Capture the cell that displays the provided text and extract its [X, Y] central coordinate. 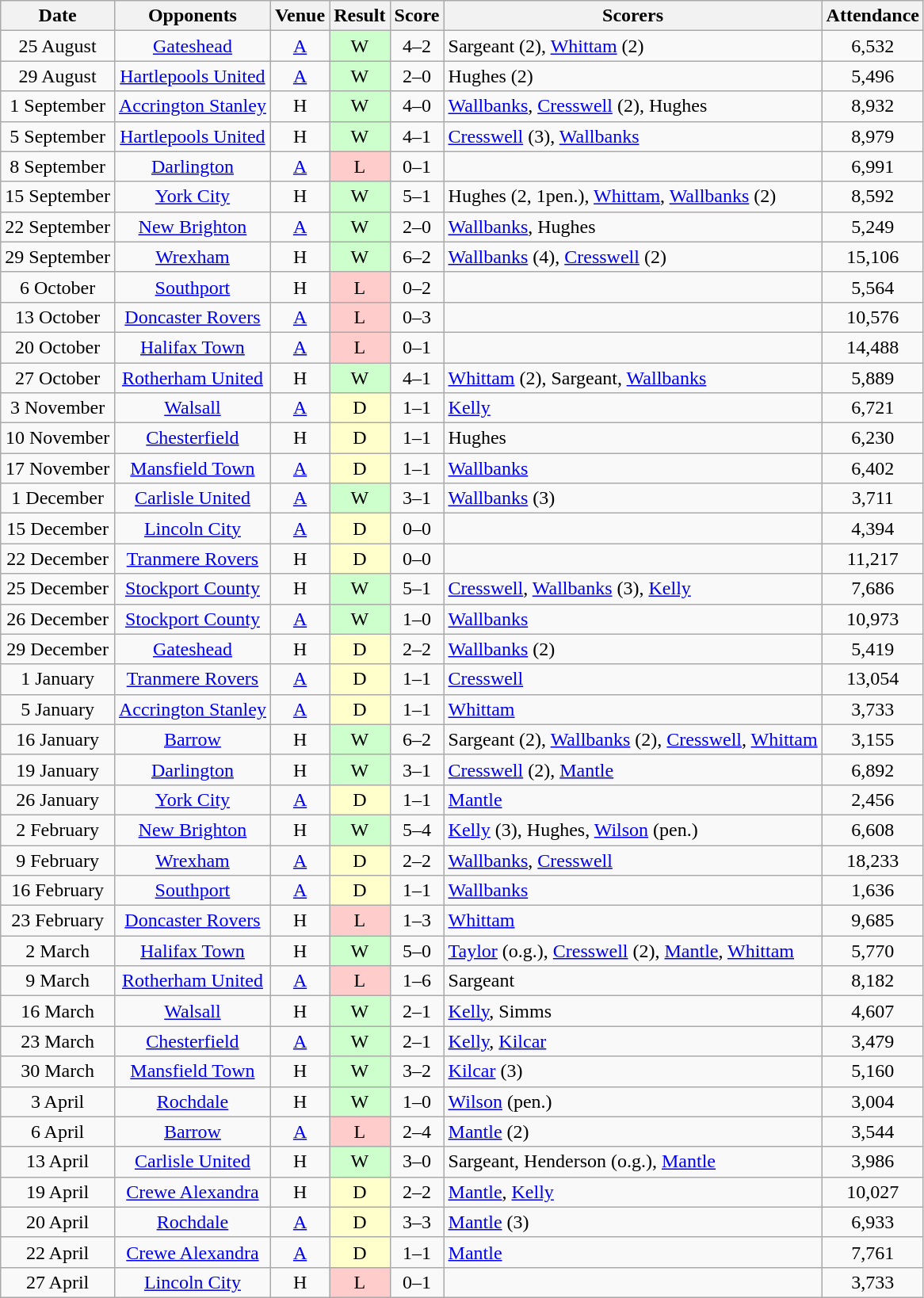
6,892 [872, 769]
Whittam (2), Sargeant, Wallbanks [632, 378]
8,932 [872, 106]
14,488 [872, 347]
7,686 [872, 589]
9,685 [872, 921]
Kelly (3), Hughes, Wilson (pen.) [632, 830]
5,419 [872, 649]
1,636 [872, 891]
Wallbanks, Hughes [632, 227]
Sargeant [632, 981]
Kelly, Simms [632, 1011]
Mantle (2) [632, 1132]
5 January [58, 709]
Cresswell (2), Mantle [632, 769]
8,182 [872, 981]
10,973 [872, 619]
Hughes (2) [632, 76]
29 September [58, 257]
6,991 [872, 166]
Score [417, 16]
3 November [58, 408]
9 March [58, 981]
11,217 [872, 559]
3,479 [872, 1041]
Kelly, Kilcar [632, 1041]
2,456 [872, 800]
3,004 [872, 1101]
6,933 [872, 1222]
17 November [58, 468]
2 February [58, 830]
Result [360, 16]
Cresswell, Wallbanks (3), Kelly [632, 589]
16 February [58, 891]
15 September [58, 197]
7,761 [872, 1252]
Sargeant (2), Wallbanks (2), Cresswell, Whittam [632, 739]
25 August [58, 46]
1 September [58, 106]
Sargeant (2), Whittam (2) [632, 46]
Mantle (3) [632, 1222]
5,249 [872, 227]
6 April [58, 1132]
29 December [58, 649]
Wallbanks (2) [632, 649]
15 December [58, 529]
Mantle, Kelly [632, 1192]
Wallbanks (3) [632, 498]
1–6 [417, 981]
29 August [58, 76]
Hughes (2, 1pen.), Whittam, Wallbanks (2) [632, 197]
Taylor (o.g.), Cresswell (2), Mantle, Whittam [632, 951]
5–4 [417, 830]
20 April [58, 1222]
13 October [58, 317]
4–0 [417, 106]
Scorers [632, 16]
19 April [58, 1192]
23 February [58, 921]
6,230 [872, 438]
3–2 [417, 1071]
16 March [58, 1011]
Wallbanks (4), Cresswell (2) [632, 257]
3,544 [872, 1132]
Wilson (pen.) [632, 1101]
20 October [58, 347]
8,592 [872, 197]
5,889 [872, 378]
6,608 [872, 830]
13,054 [872, 679]
13 April [58, 1162]
Wallbanks, Cresswell [632, 860]
23 March [58, 1041]
25 December [58, 589]
0–3 [417, 317]
15,106 [872, 257]
3–0 [417, 1162]
30 March [58, 1071]
22 September [58, 227]
18,233 [872, 860]
1 January [58, 679]
8,979 [872, 136]
Opponents [192, 16]
Attendance [872, 16]
Kilcar (3) [632, 1071]
3,986 [872, 1162]
16 January [58, 739]
2 March [58, 951]
Wallbanks, Cresswell (2), Hughes [632, 106]
10,576 [872, 317]
1–3 [417, 921]
5,770 [872, 951]
6,402 [872, 468]
10 November [58, 438]
3,711 [872, 498]
6,532 [872, 46]
5 September [58, 136]
8 September [58, 166]
3 April [58, 1101]
9 February [58, 860]
26 December [58, 619]
3,155 [872, 739]
5,160 [872, 1071]
Venue [300, 16]
Cresswell (3), Wallbanks [632, 136]
0–2 [417, 287]
Sargeant, Henderson (o.g.), Mantle [632, 1162]
5,564 [872, 287]
22 December [58, 559]
1 December [58, 498]
26 January [58, 800]
27 October [58, 378]
6 October [58, 287]
4–2 [417, 46]
10,027 [872, 1192]
5–0 [417, 951]
4,607 [872, 1011]
Cresswell [632, 679]
Hughes [632, 438]
Kelly [632, 408]
19 January [58, 769]
6,721 [872, 408]
27 April [58, 1282]
4,394 [872, 529]
2–4 [417, 1132]
3–3 [417, 1222]
22 April [58, 1252]
5,496 [872, 76]
Date [58, 16]
